Extract the (X, Y) coordinate from the center of the cell holding the provided text.  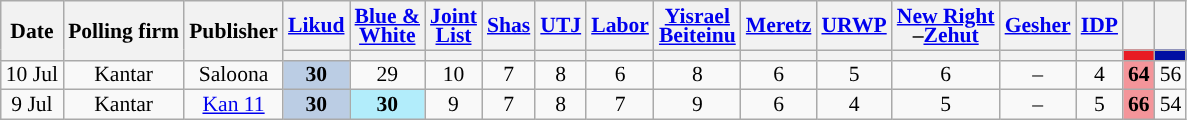
Polling firm (124, 30)
URWP (854, 26)
Publisher (234, 30)
Labor (620, 26)
Shas (508, 26)
66 (1139, 105)
JointList (454, 26)
54 (1171, 105)
Meretz (779, 26)
UTJ (560, 26)
Gesher (1038, 26)
IDP (1100, 26)
YisraelBeiteinu (698, 26)
New Right–Zehut (946, 26)
9 Jul (32, 105)
Date (32, 30)
Blue &White (388, 26)
Kan 11 (234, 105)
10 (454, 75)
64 (1139, 75)
10 Jul (32, 75)
Saloona (234, 75)
Likud (316, 26)
29 (388, 75)
56 (1171, 75)
